Scan for the cell matching the given text and deliver its [X, Y] coordinate at center. 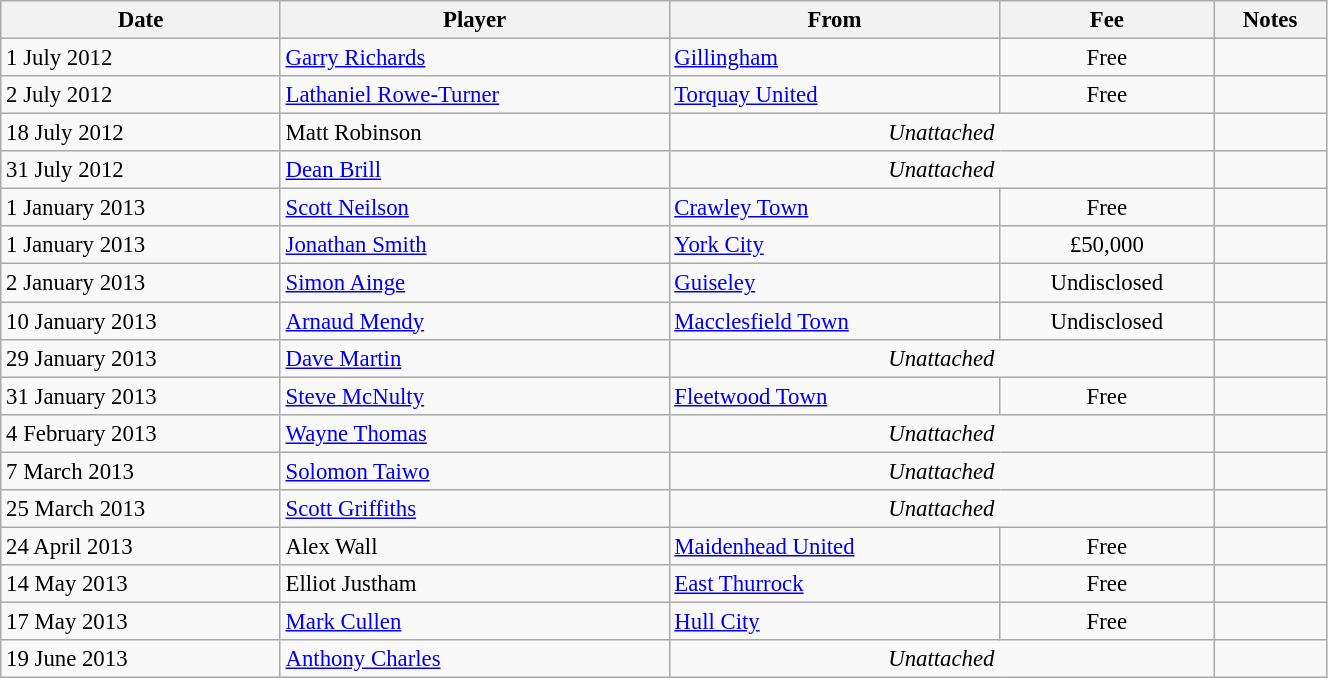
25 March 2013 [140, 509]
14 May 2013 [140, 584]
£50,000 [1107, 245]
Player [474, 20]
Macclesfield Town [834, 321]
1 July 2012 [140, 58]
Notes [1270, 20]
31 July 2012 [140, 170]
Gillingham [834, 58]
Garry Richards [474, 58]
Fee [1107, 20]
Fleetwood Town [834, 396]
29 January 2013 [140, 358]
Arnaud Mendy [474, 321]
Wayne Thomas [474, 433]
2 January 2013 [140, 283]
Mark Cullen [474, 621]
7 March 2013 [140, 471]
19 June 2013 [140, 659]
East Thurrock [834, 584]
From [834, 20]
Hull City [834, 621]
2 July 2012 [140, 95]
Solomon Taiwo [474, 471]
4 February 2013 [140, 433]
Dean Brill [474, 170]
Alex Wall [474, 546]
Lathaniel Rowe-Turner [474, 95]
Matt Robinson [474, 133]
Steve McNulty [474, 396]
Elliot Justham [474, 584]
Anthony Charles [474, 659]
31 January 2013 [140, 396]
10 January 2013 [140, 321]
Dave Martin [474, 358]
York City [834, 245]
Jonathan Smith [474, 245]
17 May 2013 [140, 621]
Crawley Town [834, 208]
Scott Griffiths [474, 509]
Maidenhead United [834, 546]
18 July 2012 [140, 133]
Simon Ainge [474, 283]
Guiseley [834, 283]
Scott Neilson [474, 208]
Date [140, 20]
Torquay United [834, 95]
24 April 2013 [140, 546]
